From the cell containing the given text, extract its center point as (x, y) coordinate. 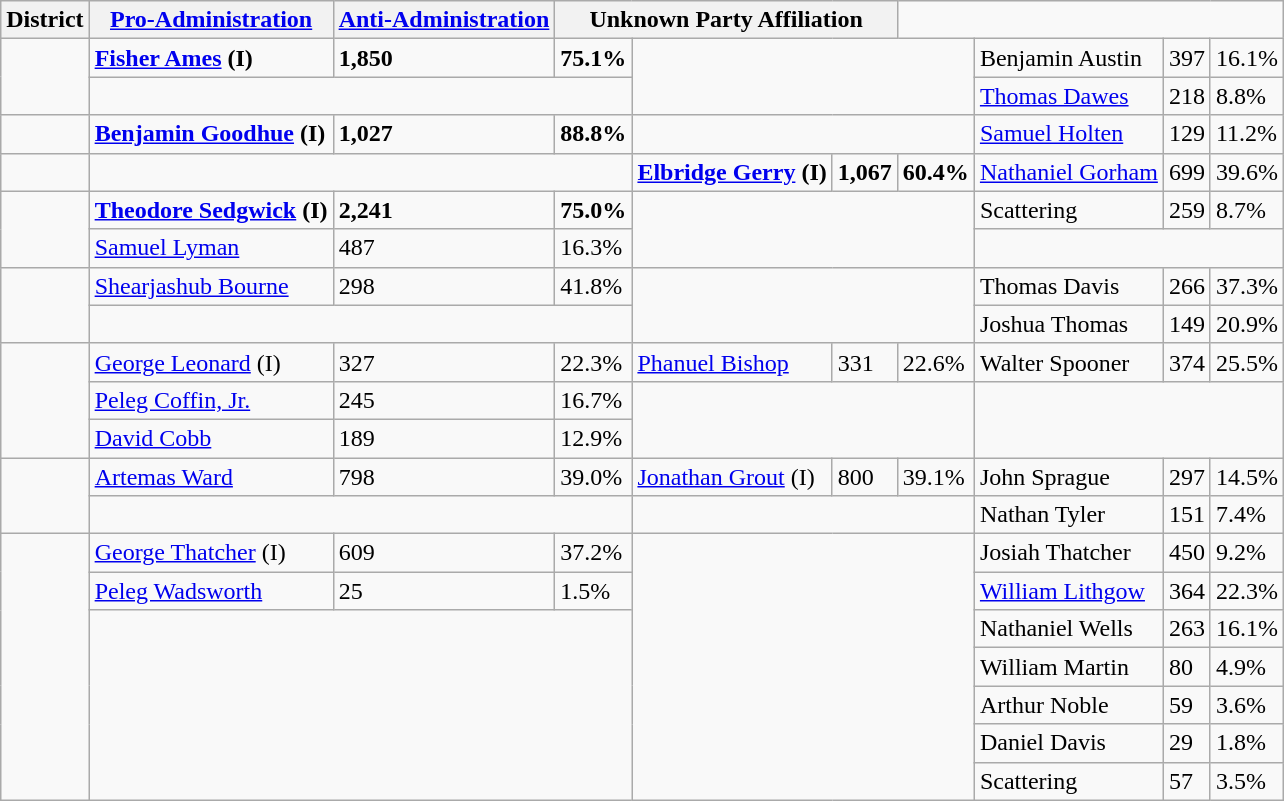
Benjamin Goodhue (I) (211, 134)
37.2% (594, 553)
11.2% (1246, 134)
Jonathan Grout (I) (732, 477)
Joshua Thomas (1068, 324)
151 (1186, 515)
374 (1186, 362)
25 (444, 591)
Daniel Davis (1068, 743)
Peleg Coffin, Jr. (211, 400)
3.6% (1246, 705)
Josiah Thatcher (1068, 553)
16.3% (594, 248)
Thomas Dawes (1068, 96)
Nathaniel Gorham (1068, 172)
37.3% (1246, 286)
397 (1186, 58)
75.0% (594, 210)
1,027 (444, 134)
William Lithgow (1068, 591)
Nathaniel Wells (1068, 629)
1,850 (444, 58)
Samuel Lyman (211, 248)
327 (444, 362)
1,067 (864, 172)
Shearjashub Bourne (211, 286)
266 (1186, 286)
60.4% (936, 172)
129 (1186, 134)
798 (444, 477)
80 (1186, 667)
2,241 (444, 210)
331 (864, 362)
Elbridge Gerry (I) (732, 172)
39.1% (936, 477)
Thomas Davis (1068, 286)
12.9% (594, 438)
245 (444, 400)
Artemas Ward (211, 477)
George Leonard (I) (211, 362)
Phanuel Bishop (732, 362)
263 (1186, 629)
39.6% (1246, 172)
David Cobb (211, 438)
699 (1186, 172)
59 (1186, 705)
4.9% (1246, 667)
29 (1186, 743)
8.8% (1246, 96)
Walter Spooner (1068, 362)
88.8% (594, 134)
Arthur Noble (1068, 705)
Samuel Holten (1068, 134)
41.8% (594, 286)
39.0% (594, 477)
William Martin (1068, 667)
450 (1186, 553)
George Thatcher (I) (211, 553)
Peleg Wadsworth (211, 591)
259 (1186, 210)
20.9% (1246, 324)
1.5% (594, 591)
189 (444, 438)
Unknown Party Affiliation (726, 20)
298 (444, 286)
75.1% (594, 58)
Pro-Administration (211, 20)
25.5% (1246, 362)
Anti-Administration (444, 20)
John Sprague (1068, 477)
149 (1186, 324)
1.8% (1246, 743)
800 (864, 477)
487 (444, 248)
8.7% (1246, 210)
Benjamin Austin (1068, 58)
Theodore Sedgwick (I) (211, 210)
District (45, 20)
297 (1186, 477)
Fisher Ames (I) (211, 58)
14.5% (1246, 477)
3.5% (1246, 781)
16.7% (594, 400)
609 (444, 553)
7.4% (1246, 515)
9.2% (1246, 553)
218 (1186, 96)
364 (1186, 591)
22.6% (936, 362)
Nathan Tyler (1068, 515)
57 (1186, 781)
